Extract the [x, y] coordinate from the center of the cell holding the provided text.  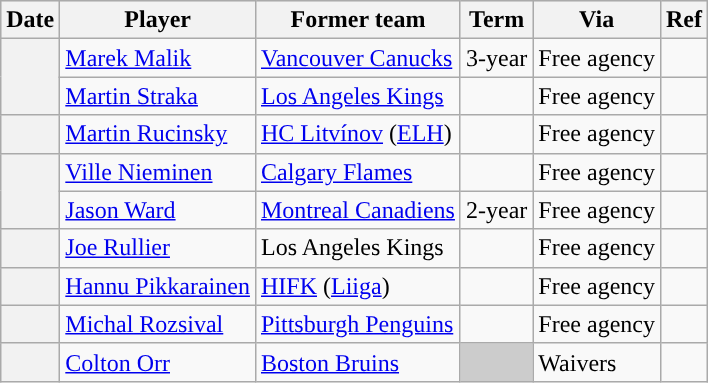
2-year [496, 210]
HIFK (Liiga) [358, 286]
Player [158, 20]
HC Litvínov (ELH) [358, 134]
Waivers [597, 362]
Calgary Flames [358, 172]
Vancouver Canucks [358, 58]
Ville Nieminen [158, 172]
Michal Rozsival [158, 324]
Term [496, 20]
Pittsburgh Penguins [358, 324]
Marek Malik [158, 58]
Via [597, 20]
Joe Rullier [158, 248]
Date [30, 20]
Martin Straka [158, 96]
Ref [684, 20]
3-year [496, 58]
Former team [358, 20]
Hannu Pikkarainen [158, 286]
Colton Orr [158, 362]
Boston Bruins [358, 362]
Jason Ward [158, 210]
Martin Rucinsky [158, 134]
Montreal Canadiens [358, 210]
